For the text-containing cell, return its midpoint in [X, Y] coordinate format. 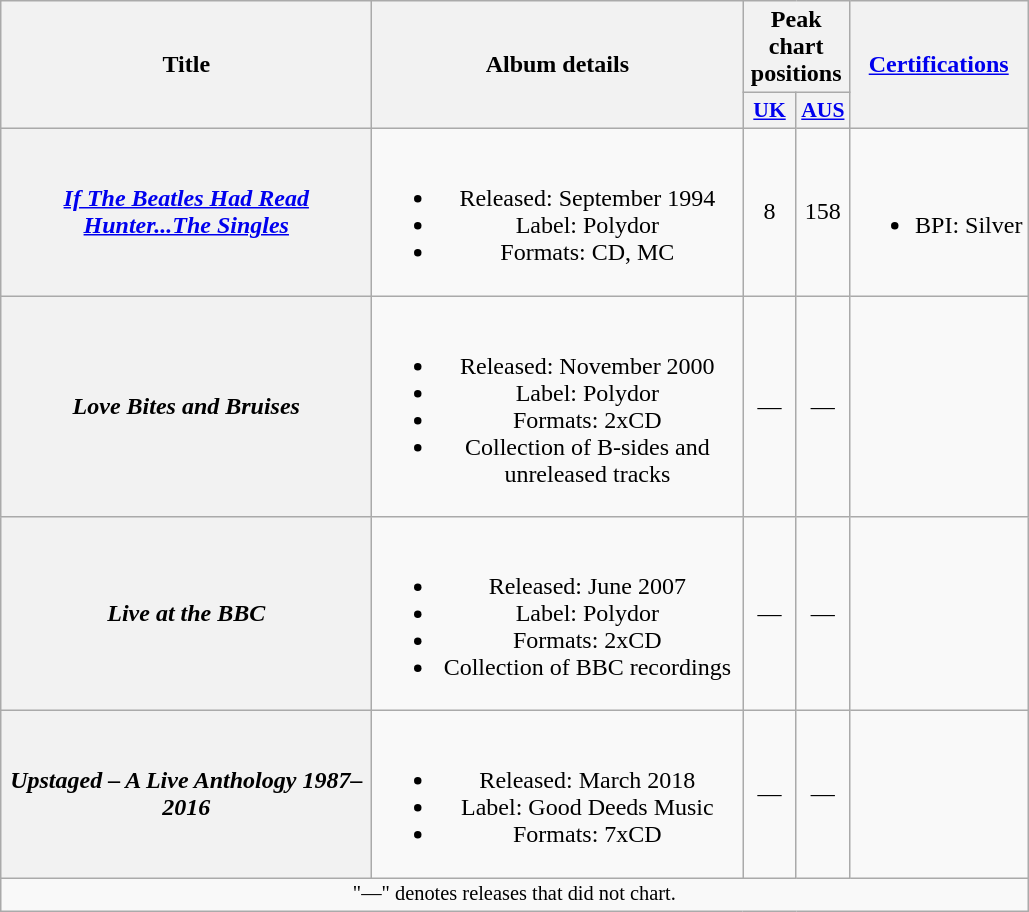
Released: March 2018Label: Good Deeds MusicFormats: 7xCD [558, 794]
158 [822, 212]
Released: September 1994Label: PolydorFormats: CD, MC [558, 212]
Certifications [939, 65]
Peak chart positions [796, 47]
"—" denotes releases that did not chart. [514, 895]
Love Bites and Bruises [186, 406]
8 [770, 212]
If The Beatles Had Read Hunter...The Singles [186, 212]
Released: June 2007Label: PolydorFormats: 2xCDCollection of BBC recordings [558, 614]
UK [770, 111]
AUS [822, 111]
BPI: Silver [939, 212]
Live at the BBC [186, 614]
Released: November 2000Label: PolydorFormats: 2xCDCollection of B-sides and unreleased tracks [558, 406]
Upstaged – A Live Anthology 1987–2016 [186, 794]
Title [186, 65]
Album details [558, 65]
